Capture the cell that displays the provided text and extract its (X, Y) central coordinate. 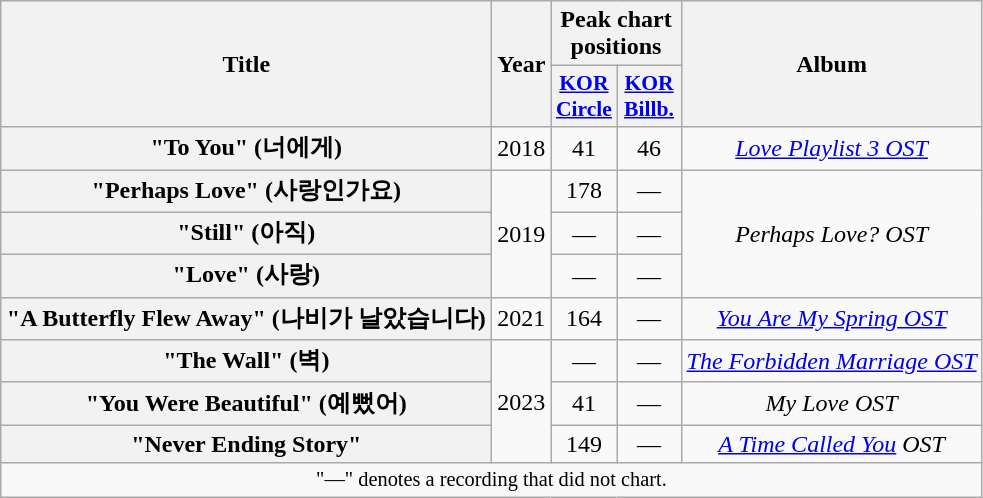
2021 (522, 318)
A Time Called You OST (832, 444)
"Love" (사랑) (246, 276)
Year (522, 64)
Title (246, 64)
"Perhaps Love" (사랑인가요) (246, 192)
"Never Ending Story" (246, 444)
Perhaps Love? OST (832, 234)
My Love OST (832, 404)
2018 (522, 148)
The Forbidden Marriage OST (832, 362)
"The Wall" (벽) (246, 362)
"You Were Beautiful" (예뻤어) (246, 404)
Peak chart positions (616, 34)
2019 (522, 234)
46 (649, 148)
"—" denotes a recording that did not chart. (492, 480)
KORBillb. (649, 96)
164 (584, 318)
Love Playlist 3 OST (832, 148)
"A Butterfly Flew Away" (나비가 날았습니다) (246, 318)
178 (584, 192)
Album (832, 64)
"To You" (너에게) (246, 148)
KORCircle (584, 96)
2023 (522, 402)
149 (584, 444)
"Still" (아직) (246, 234)
You Are My Spring OST (832, 318)
